Output the [X, Y] coordinate of the center of the cell containing the given text.  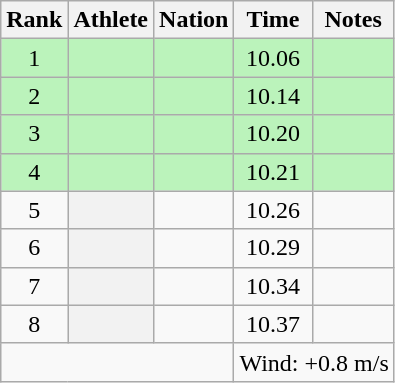
8 [34, 324]
Athlete [111, 20]
10.14 [273, 96]
2 [34, 96]
7 [34, 286]
10.29 [273, 248]
6 [34, 248]
1 [34, 58]
10.34 [273, 286]
10.37 [273, 324]
10.26 [273, 210]
10.21 [273, 172]
5 [34, 210]
Notes [353, 20]
Nation [194, 20]
Time [273, 20]
10.06 [273, 58]
4 [34, 172]
3 [34, 134]
Rank [34, 20]
10.20 [273, 134]
Wind: +0.8 m/s [314, 362]
